Search for the cell housing the specified text and yield its (x, y) center coordinate. 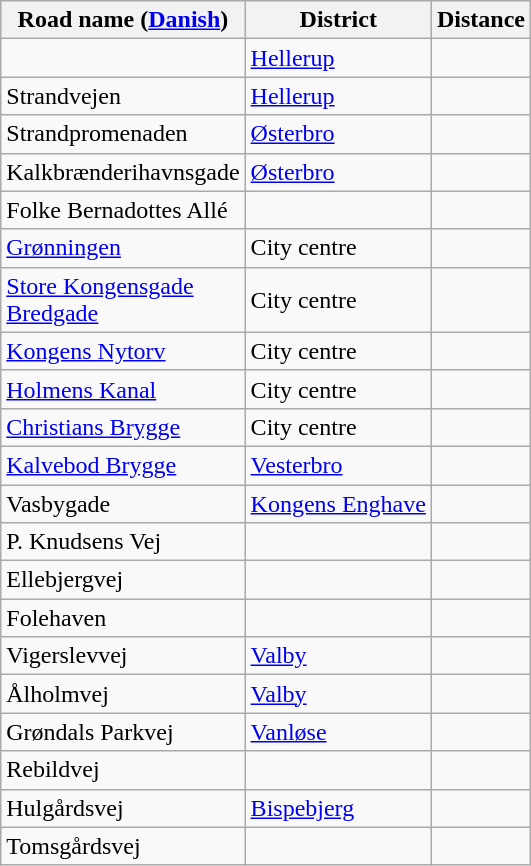
Kongens Enghave (338, 503)
Strandvejen (123, 96)
Distance (480, 20)
Holmens Kanal (123, 389)
Strandpromenaden (123, 134)
Ellebjergvej (123, 580)
Ålholmvej (123, 694)
Vigerslevvej (123, 656)
Kalvebod Brygge (123, 465)
Kongens Nytorv (123, 351)
P. Knudsens Vej (123, 542)
Folke Bernadottes Allé (123, 210)
Vasbygade (123, 503)
Folehaven (123, 618)
Road name (Danish) (123, 20)
Bispebjerg (338, 808)
Vanløse (338, 732)
Grønningen (123, 248)
Tomsgårdsvej (123, 846)
District (338, 20)
Kalkbrænderihavnsgade (123, 172)
Hulgårdsvej (123, 808)
Store Kongensgade Bredgade (123, 300)
Grøndals Parkvej (123, 732)
Vesterbro (338, 465)
Christians Brygge (123, 427)
Rebildvej (123, 770)
